From the cell containing the given text, extract its center point as (x, y) coordinate. 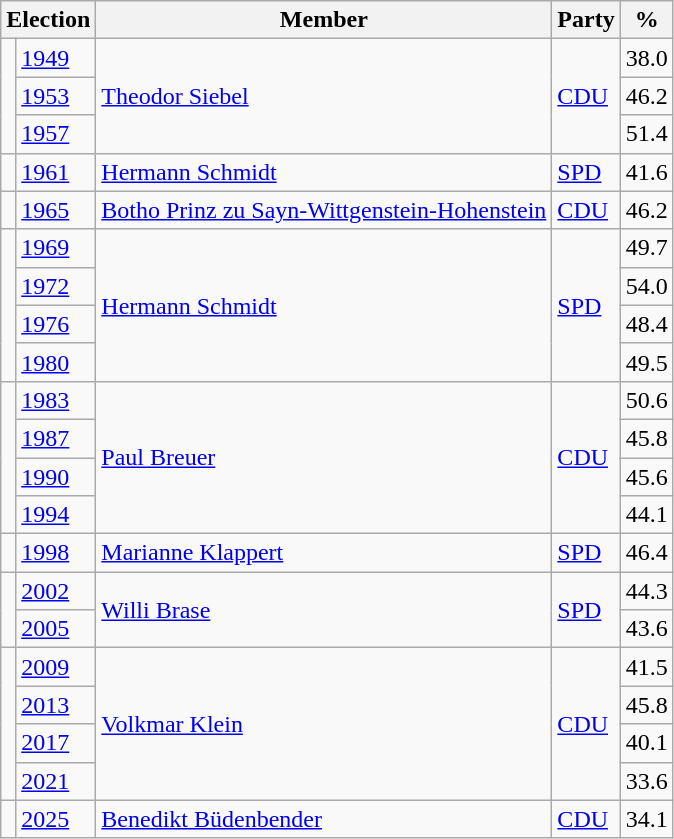
41.6 (646, 172)
54.0 (646, 286)
Party (586, 20)
45.6 (646, 477)
Paul Breuer (324, 457)
1980 (56, 362)
2002 (56, 591)
48.4 (646, 324)
41.5 (646, 667)
38.0 (646, 58)
Election (48, 20)
1983 (56, 400)
Marianne Klappert (324, 553)
1998 (56, 553)
2009 (56, 667)
40.1 (646, 743)
43.6 (646, 629)
46.4 (646, 553)
% (646, 20)
1987 (56, 438)
Botho Prinz zu Sayn-Wittgenstein-Hohenstein (324, 210)
2013 (56, 705)
Benedikt Büdenbender (324, 819)
2005 (56, 629)
Willi Brase (324, 610)
50.6 (646, 400)
1969 (56, 248)
51.4 (646, 134)
34.1 (646, 819)
Theodor Siebel (324, 96)
2021 (56, 781)
1972 (56, 286)
2025 (56, 819)
1994 (56, 515)
49.7 (646, 248)
44.3 (646, 591)
Member (324, 20)
1976 (56, 324)
49.5 (646, 362)
Volkmar Klein (324, 724)
1949 (56, 58)
1990 (56, 477)
2017 (56, 743)
1961 (56, 172)
33.6 (646, 781)
44.1 (646, 515)
1953 (56, 96)
1965 (56, 210)
1957 (56, 134)
